Pinpoint the cell where the given text exists, returning its (X, Y) midpoint coordinate. 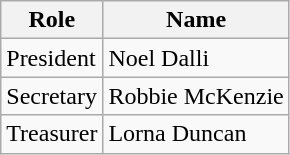
Role (52, 20)
Name (196, 20)
Secretary (52, 96)
Noel Dalli (196, 58)
President (52, 58)
Robbie McKenzie (196, 96)
Treasurer (52, 134)
Lorna Duncan (196, 134)
